Detect which cell encompasses the target text, then output its [x, y] center coordinate. 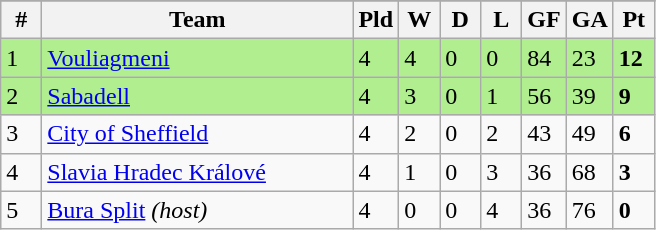
GA [590, 20]
6 [634, 134]
Sabadell [198, 96]
23 [590, 58]
76 [590, 210]
W [420, 20]
56 [544, 96]
L [502, 20]
43 [544, 134]
Pld [376, 20]
9 [634, 96]
5 [22, 210]
Slavia Hradec Králové [198, 172]
39 [590, 96]
49 [590, 134]
D [460, 20]
City of Sheffield [198, 134]
Team [198, 20]
68 [590, 172]
84 [544, 58]
GF [544, 20]
Vouliagmeni [198, 58]
# [22, 20]
12 [634, 58]
Pt [634, 20]
Bura Split (host) [198, 210]
